For the text-containing cell, return its midpoint in [x, y] coordinate format. 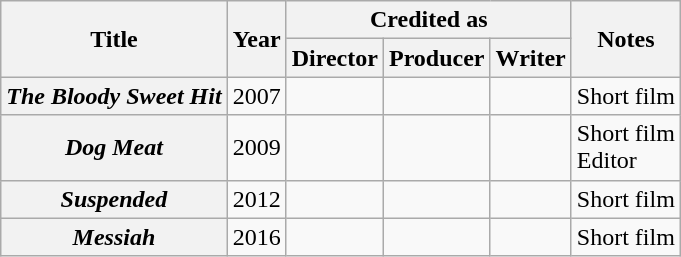
2016 [256, 237]
Title [114, 39]
Suspended [114, 199]
Credited as [428, 20]
Short filmEditor [626, 148]
Writer [530, 58]
2009 [256, 148]
Director [334, 58]
Dog Meat [114, 148]
2007 [256, 96]
Notes [626, 39]
2012 [256, 199]
Producer [436, 58]
Year [256, 39]
Messiah [114, 237]
The Bloody Sweet Hit [114, 96]
